Locate the cell with the specified text and output its (x, y) center coordinate. 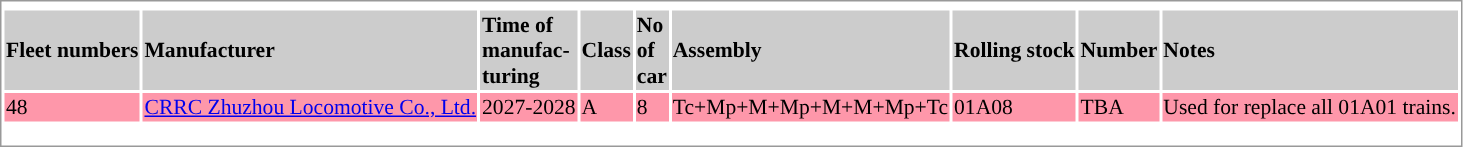
No of car (652, 50)
Assembly (810, 50)
TBA (1119, 107)
01A08 (1015, 107)
48 (72, 107)
Number (1119, 50)
CRRC Zhuzhou Locomotive Co., Ltd. (310, 107)
Class (606, 50)
Tc+Mp+M+Mp+M+M+Mp+Tc (810, 107)
Notes (1310, 50)
Fleet numbers (72, 50)
Rolling stock (1015, 50)
Used for replace all 01A01 trains. (1310, 107)
8 (652, 107)
Time of manufac-turing (530, 50)
A (606, 107)
2027-2028 (530, 107)
Manufacturer (310, 50)
